From the cell containing the given text, extract its center point as [X, Y] coordinate. 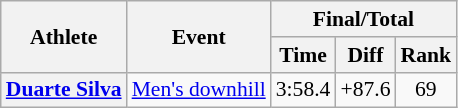
Diff [365, 55]
Duarte Silva [64, 90]
Time [304, 55]
+87.6 [365, 90]
Athlete [64, 36]
Rank [426, 55]
Men's downhill [199, 90]
69 [426, 90]
Final/Total [364, 19]
Event [199, 36]
3:58.4 [304, 90]
